From the cell containing the given text, extract its center point as [x, y] coordinate. 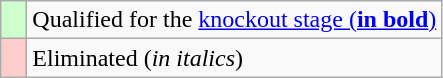
Eliminated (in italics) [234, 58]
Qualified for the knockout stage (in bold) [234, 20]
